Return [X, Y] of the center of cell containing provided text 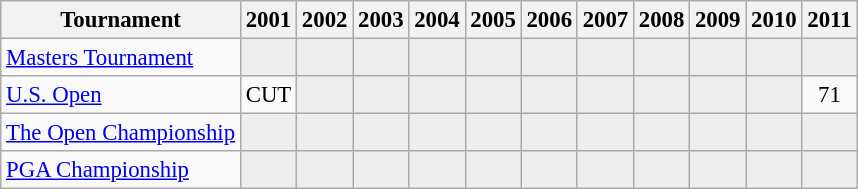
2005 [493, 20]
U.S. Open [121, 95]
2010 [774, 20]
2001 [268, 20]
2008 [661, 20]
2011 [830, 20]
Tournament [121, 20]
Masters Tournament [121, 58]
2006 [549, 20]
CUT [268, 95]
PGA Championship [121, 170]
2002 [325, 20]
2003 [381, 20]
2009 [718, 20]
The Open Championship [121, 133]
71 [830, 95]
2004 [437, 20]
2007 [605, 20]
